Find where the given text appears and provide that cell's center as [X, Y] coordinate. 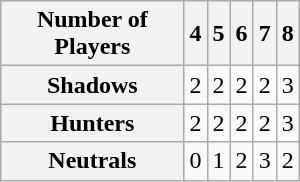
0 [196, 161]
Hunters [92, 123]
Shadows [92, 85]
8 [288, 34]
6 [242, 34]
1 [218, 161]
5 [218, 34]
Neutrals [92, 161]
7 [264, 34]
Number of Players [92, 34]
4 [196, 34]
